Return [X, Y] of the center of cell containing provided text 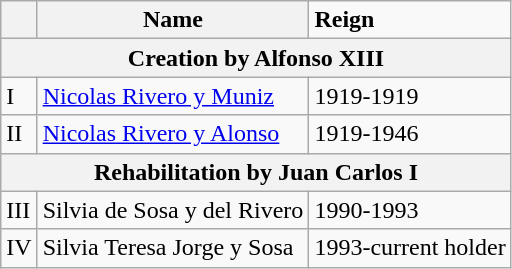
Reign [410, 20]
IV [19, 248]
III [19, 210]
Name [173, 20]
II [19, 134]
Nicolas Rivero y Alonso [173, 134]
Silvia de Sosa y del Rivero [173, 210]
I [19, 96]
1990-1993 [410, 210]
1919-1919 [410, 96]
Silvia Teresa Jorge y Sosa [173, 248]
1919-1946 [410, 134]
Rehabilitation by Juan Carlos I [256, 172]
Creation by Alfonso XIII [256, 58]
Nicolas Rivero y Muniz [173, 96]
1993-current holder [410, 248]
